Search for the cell housing the specified text and yield its [X, Y] center coordinate. 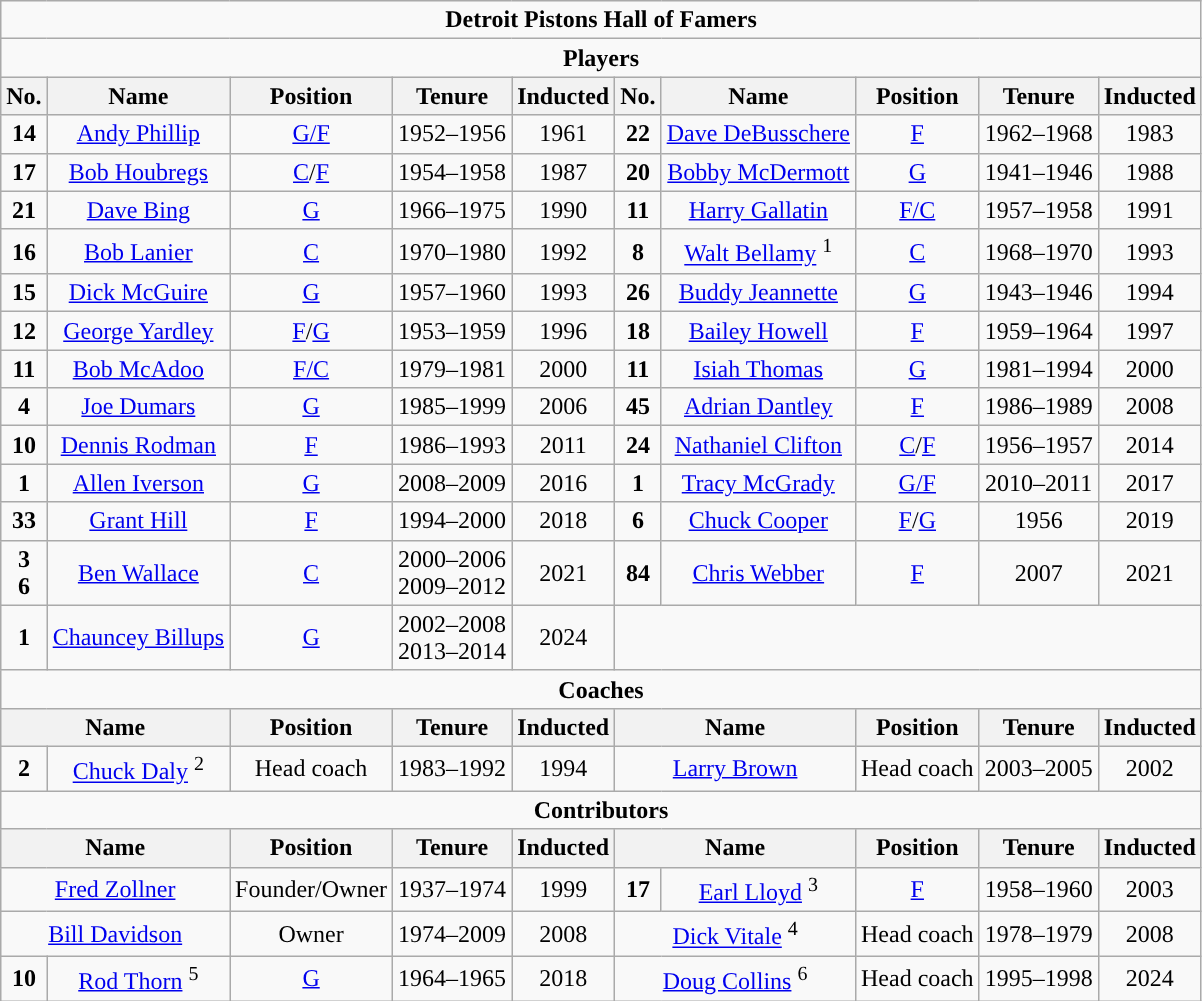
1991 [1150, 210]
Bailey Howell [758, 331]
1992 [564, 252]
1962–1968 [1038, 134]
Fred Zollner [116, 890]
Nathaniel Clifton [758, 445]
1953–1959 [452, 331]
1966–1975 [452, 210]
Dennis Rodman [138, 445]
1970–1980 [452, 252]
1994–2000 [452, 521]
1986–1993 [452, 445]
1957–1960 [452, 293]
Buddy Jeannette [758, 293]
Andy Phillip [138, 134]
33 [24, 521]
4 [24, 407]
Chuck Daly 2 [138, 768]
1937–1974 [452, 890]
1997 [1150, 331]
Harry Gallatin [758, 210]
12 [24, 331]
1941–1946 [1038, 172]
2006 [564, 407]
Dick Vitale 4 [736, 934]
Allen Iverson [138, 483]
George Yardley [138, 331]
Tracy McGrady [758, 483]
1957–1958 [1038, 210]
36 [24, 572]
84 [638, 572]
2017 [1150, 483]
45 [638, 407]
1995–1998 [1038, 978]
22 [638, 134]
16 [24, 252]
Dave Bing [138, 210]
1974–2009 [452, 934]
1983–1992 [452, 768]
1958–1960 [1038, 890]
Bob McAdoo [138, 369]
1961 [564, 134]
1956–1957 [1038, 445]
6 [638, 521]
18 [638, 331]
Chuck Cooper [758, 521]
Grant Hill [138, 521]
1986–1989 [1038, 407]
1990 [564, 210]
Joe Dumars [138, 407]
Detroit Pistons Hall of Famers [602, 20]
1943–1946 [1038, 293]
2002 [1150, 768]
1952–1956 [452, 134]
Isiah Thomas [758, 369]
2011 [564, 445]
2016 [564, 483]
2 [24, 768]
2003 [1150, 890]
2003–2005 [1038, 768]
2019 [1150, 521]
2007 [1038, 572]
1983 [1150, 134]
1987 [564, 172]
Ben Wallace [138, 572]
2010–2011 [1038, 483]
1956 [1038, 521]
21 [24, 210]
24 [638, 445]
Earl Lloyd 3 [758, 890]
15 [24, 293]
2002–20082013–2014 [452, 638]
Players [602, 58]
Bobby McDermott [758, 172]
Dave DeBusschere [758, 134]
1979–1981 [452, 369]
Doug Collins 6 [736, 978]
14 [24, 134]
1959–1964 [1038, 331]
1996 [564, 331]
1978–1979 [1038, 934]
2008–2009 [452, 483]
1988 [1150, 172]
Bill Davidson [116, 934]
Rod Thorn 5 [138, 978]
Chris Webber [758, 572]
1985–1999 [452, 407]
8 [638, 252]
Walt Bellamy 1 [758, 252]
1999 [564, 890]
26 [638, 293]
1964–1965 [452, 978]
Contributors [602, 810]
20 [638, 172]
1968–1970 [1038, 252]
Bob Houbregs [138, 172]
Larry Brown [736, 768]
Bob Lanier [138, 252]
1981–1994 [1038, 369]
Dick McGuire [138, 293]
2014 [1150, 445]
Chauncey Billups [138, 638]
1954–1958 [452, 172]
2000–20062009–2012 [452, 572]
Coaches [602, 689]
Adrian Dantley [758, 407]
Owner [312, 934]
Founder/Owner [312, 890]
